Determine the [X, Y] coordinate at the center of the cell enclosing the given text.  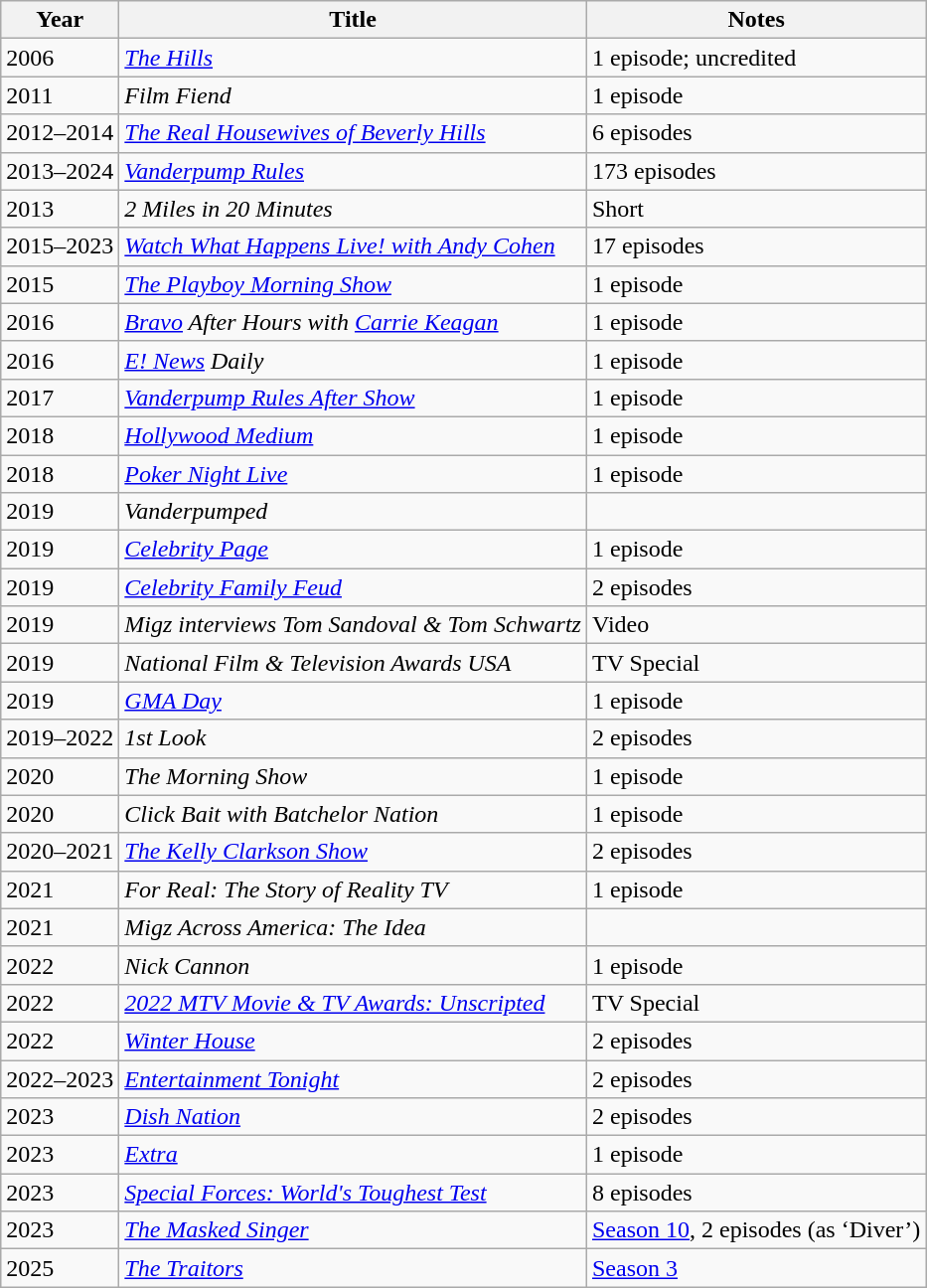
2011 [60, 95]
2022 MTV Movie & TV Awards: Unscripted [354, 1003]
E! News Daily [354, 360]
Season 10, 2 episodes (as ‘Diver’) [755, 1230]
The Masked Singer [354, 1230]
173 episodes [755, 171]
Poker Night Live [354, 474]
2015–2023 [60, 246]
Title [354, 20]
6 episodes [755, 133]
2013 [60, 209]
Celebrity Family Feud [354, 587]
The Traitors [354, 1268]
8 episodes [755, 1193]
2022–2023 [60, 1078]
Migz interviews Tom Sandoval & Tom Schwartz [354, 625]
Nick Cannon [354, 965]
Winter House [354, 1041]
Celebrity Page [354, 550]
Vanderpump Rules After Show [354, 398]
Special Forces: World's Toughest Test [354, 1193]
Year [60, 20]
2013–2024 [60, 171]
Short [755, 209]
Notes [755, 20]
2006 [60, 58]
2020–2021 [60, 852]
Film Fiend [354, 95]
National Film & Television Awards USA [354, 663]
1 episode; uncredited [755, 58]
The Kelly Clarkson Show [354, 852]
2015 [60, 284]
Watch What Happens Live! with Andy Cohen [354, 246]
The Playboy Morning Show [354, 284]
2 Miles in 20 Minutes [354, 209]
Video [755, 625]
For Real: The Story of Reality TV [354, 889]
2019–2022 [60, 738]
Hollywood Medium [354, 435]
The Morning Show [354, 776]
Vanderpumped [354, 512]
Vanderpump Rules [354, 171]
2017 [60, 398]
GMA Day [354, 701]
Dish Nation [354, 1117]
Click Bait with Batchelor Nation [354, 814]
Entertainment Tonight [354, 1078]
Extra [354, 1155]
17 episodes [755, 246]
Migz Across America: The Idea [354, 927]
2025 [60, 1268]
Season 3 [755, 1268]
1st Look [354, 738]
The Real Housewives of Beverly Hills [354, 133]
The Hills [354, 58]
2012–2014 [60, 133]
Bravo After Hours with Carrie Keagan [354, 322]
